Search for the cell housing the specified text and yield its (x, y) center coordinate. 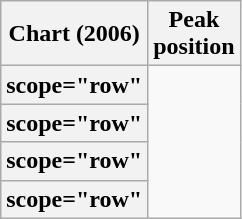
Peakposition (194, 34)
Chart (2006) (74, 34)
